For the text-containing cell, return its midpoint in [x, y] coordinate format. 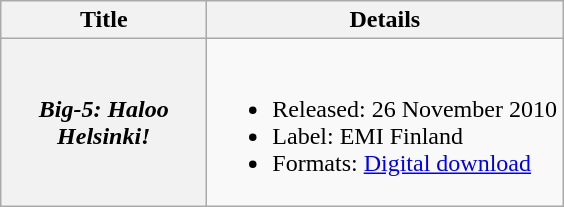
Details [385, 20]
Released: 26 November 2010Label: EMI FinlandFormats: Digital download [385, 122]
Big-5: Haloo Helsinki! [104, 122]
Title [104, 20]
